Detect which cell encompasses the target text, then output its (x, y) center coordinate. 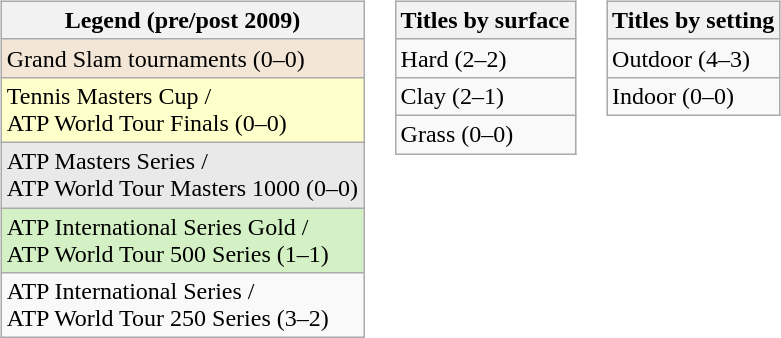
Clay (2–1) (485, 96)
Grass (0–0) (485, 134)
ATP International Series / ATP World Tour 250 Series (3–2) (182, 306)
ATP Masters Series / ATP World Tour Masters 1000 (0–0) (182, 174)
Indoor (0–0) (694, 96)
Titles by setting (694, 20)
Legend (pre/post 2009) (182, 20)
Outdoor (4–3) (694, 58)
Titles by surface (485, 20)
ATP International Series Gold / ATP World Tour 500 Series (1–1) (182, 240)
Tennis Masters Cup / ATP World Tour Finals (0–0) (182, 110)
Grand Slam tournaments (0–0) (182, 58)
Hard (2–2) (485, 58)
